From the cell containing the given text, extract its center point as [x, y] coordinate. 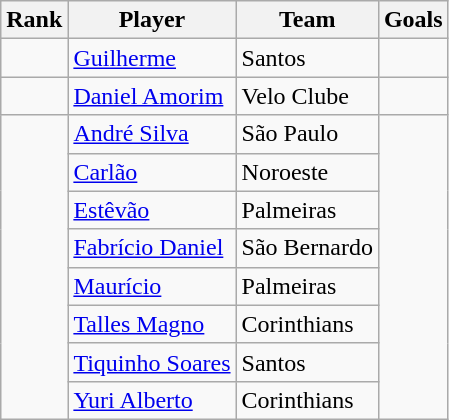
Talles Magno [152, 324]
Team [307, 20]
Maurício [152, 286]
Velo Clube [307, 96]
Rank [34, 20]
São Bernardo [307, 248]
Estêvão [152, 210]
Goals [413, 20]
Yuri Alberto [152, 400]
São Paulo [307, 134]
Guilherme [152, 58]
Tiquinho Soares [152, 362]
Daniel Amorim [152, 96]
Fabrício Daniel [152, 248]
André Silva [152, 134]
Carlão [152, 172]
Player [152, 20]
Noroeste [307, 172]
